Capture the cell that displays the provided text and extract its (X, Y) central coordinate. 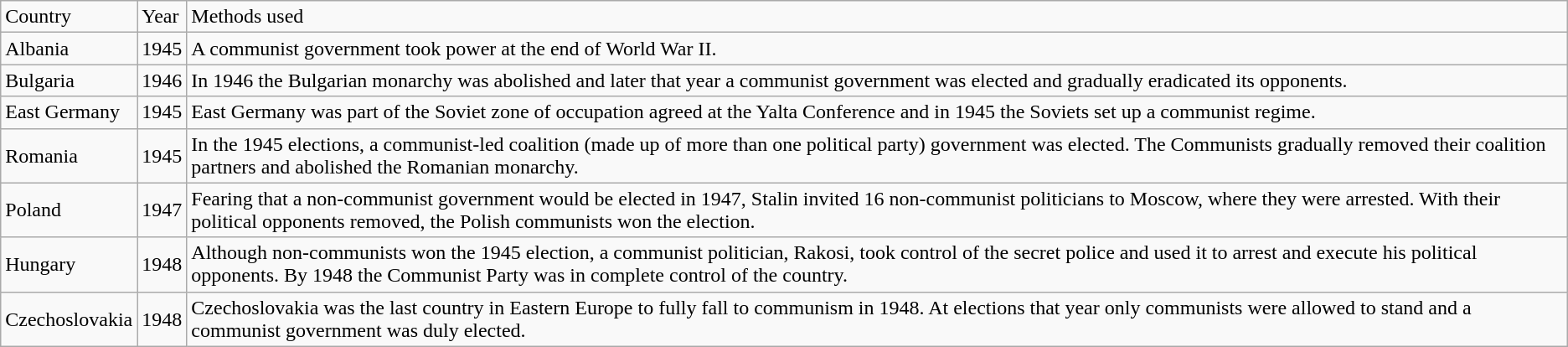
1946 (162, 80)
Albania (69, 49)
Czechoslovakia (69, 319)
A communist government took power at the end of World War II. (877, 49)
Year (162, 17)
East Germany was part of the Soviet zone of occupation agreed at the Yalta Conference and in 1945 the Soviets set up a communist regime. (877, 112)
Methods used (877, 17)
1947 (162, 210)
East Germany (69, 112)
Poland (69, 210)
In 1946 the Bulgarian monarchy was abolished and later that year a communist government was elected and gradually eradicated its opponents. (877, 80)
Romania (69, 156)
Hungary (69, 265)
Bulgaria (69, 80)
Country (69, 17)
